Return the (x, y) coordinate for the center point of the cell that contains the specified text.  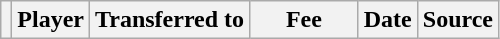
Player (51, 20)
Date (388, 20)
Fee (304, 20)
Transferred to (170, 20)
Source (458, 20)
